Extract the (X, Y) coordinate from the center of the cell holding the provided text.  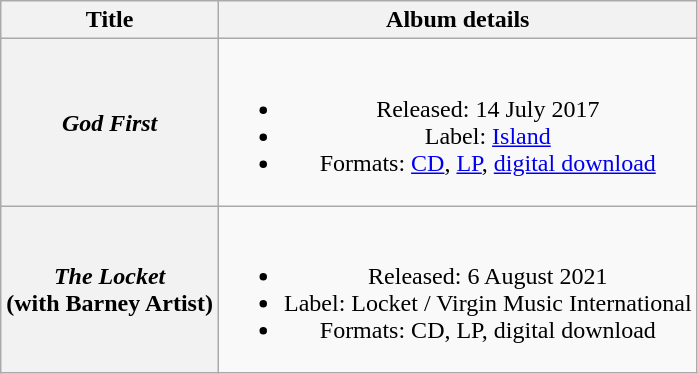
Title (110, 20)
Released: 6 August 2021Label: Locket / Virgin Music InternationalFormats: CD, LP, digital download (458, 290)
God First (110, 122)
Album details (458, 20)
The Locket(with Barney Artist) (110, 290)
Released: 14 July 2017Label: IslandFormats: CD, LP, digital download (458, 122)
